Search for the cell housing the specified text and yield its [X, Y] center coordinate. 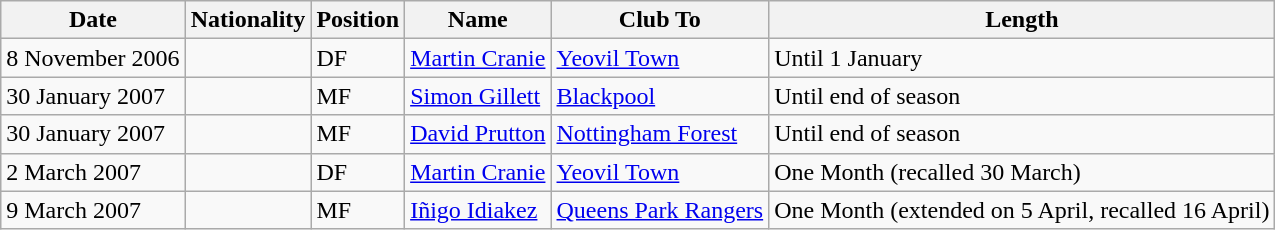
Queens Park Rangers [660, 210]
Simon Gillett [478, 96]
9 March 2007 [93, 210]
Blackpool [660, 96]
Club To [660, 20]
Iñigo Idiakez [478, 210]
David Prutton [478, 134]
One Month (recalled 30 March) [1022, 172]
8 November 2006 [93, 58]
Nationality [248, 20]
Name [478, 20]
Date [93, 20]
Nottingham Forest [660, 134]
Position [358, 20]
2 March 2007 [93, 172]
Until 1 January [1022, 58]
Length [1022, 20]
One Month (extended on 5 April, recalled 16 April) [1022, 210]
